Provide the [x, y] coordinate of the cell's center where the given text is located.  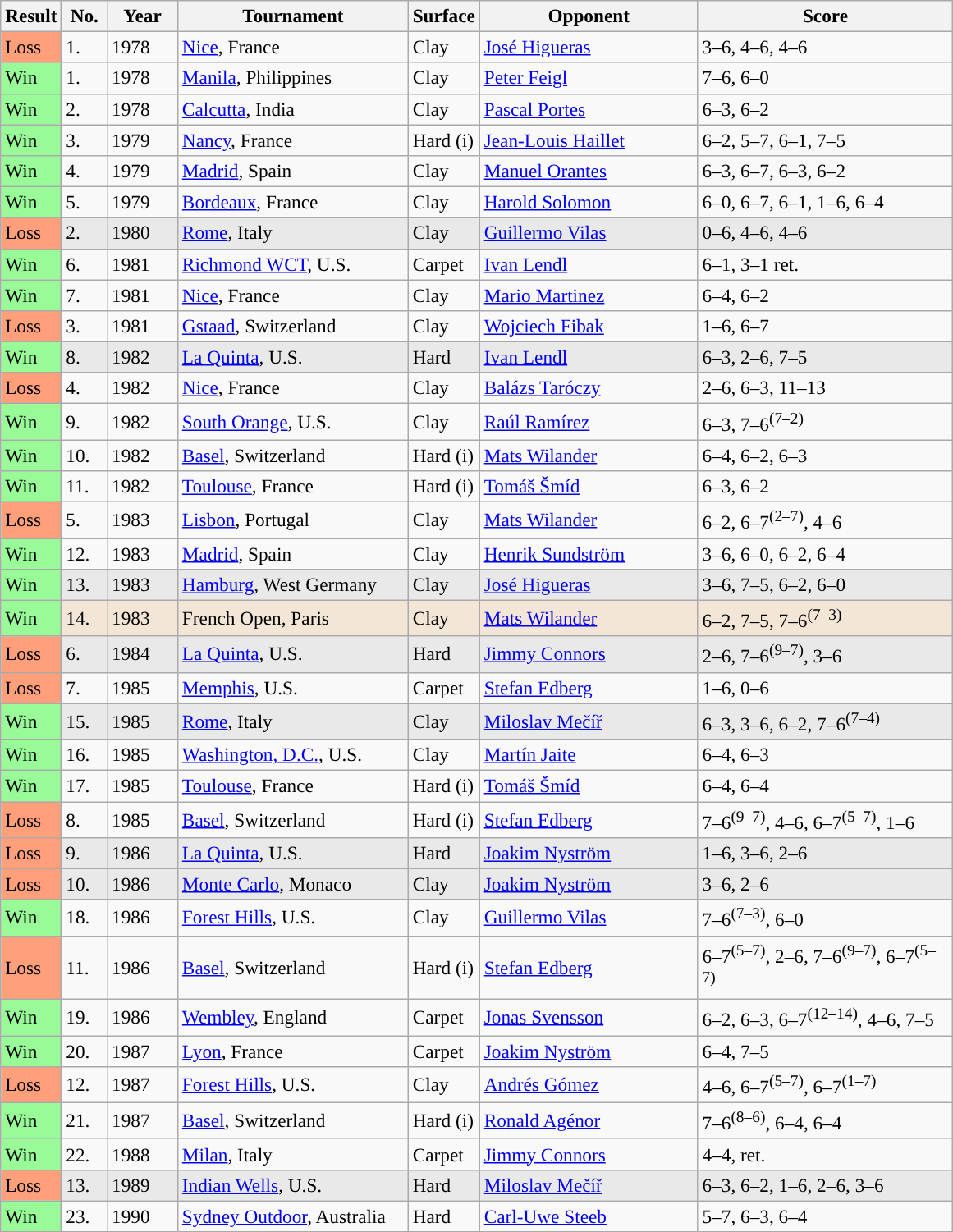
1–6, 6–7 [826, 326]
7–6(9–7), 4–6, 6–7(5–7), 1–6 [826, 819]
Tournament [292, 16]
French Open, Paris [292, 618]
2–6, 7–6(9–7), 3–6 [826, 654]
3–6, 7–5, 6–2, 6–0 [826, 584]
6–4, 6–3 [826, 755]
16. [85, 755]
Memphis, U.S. [292, 688]
Lisbon, Portugal [292, 520]
Peter Feigl [589, 78]
23. [85, 1216]
Score [826, 16]
6–3, 7–6(7–2) [826, 421]
Surface [443, 16]
6–0, 6–7, 6–1, 1–6, 6–4 [826, 202]
Hamburg, West Germany [292, 584]
Richmond WCT, U.S. [292, 264]
Jonas Svensson [589, 1017]
6–2, 7–5, 7–6(7–3) [826, 618]
17. [85, 785]
6–4, 6–4 [826, 785]
Monte Carlo, Monaco [292, 884]
7–6(7–3), 6–0 [826, 918]
0–6, 4–6, 4–6 [826, 233]
3–6, 4–6, 4–6 [826, 47]
7–6, 6–0 [826, 78]
6–4, 6–2, 6–3 [826, 455]
6–2, 5–7, 6–1, 7–5 [826, 140]
Milan, Italy [292, 1154]
4–4, ret. [826, 1154]
18. [85, 918]
1990 [143, 1216]
22. [85, 1154]
Wojciech Fibak [589, 326]
Harold Solomon [589, 202]
6–1, 3–1 ret. [826, 264]
14. [85, 618]
1–6, 3–6, 2–6 [826, 853]
Nancy, France [292, 140]
Martín Jaite [589, 755]
Manila, Philippines [292, 78]
5–7, 6–3, 6–4 [826, 1216]
No. [85, 16]
Wembley, England [292, 1017]
Indian Wells, U.S. [292, 1185]
Henrik Sundström [589, 553]
6–7(5–7), 2–6, 7–6(9–7), 6–7(5–7) [826, 967]
6–4, 6–2 [826, 295]
Result [31, 16]
Gstaad, Switzerland [292, 326]
3–6, 2–6 [826, 884]
6–2, 6–3, 6–7(12–14), 4–6, 7–5 [826, 1017]
21. [85, 1120]
7–6(8–6), 6–4, 6–4 [826, 1120]
6–3, 2–6, 7–5 [826, 357]
Manuel Orantes [589, 171]
Ronald Agénor [589, 1120]
15. [85, 721]
Sydney Outdoor, Australia [292, 1216]
Raúl Ramírez [589, 421]
2–6, 6–3, 11–13 [826, 388]
South Orange, U.S. [292, 421]
Year [143, 16]
1984 [143, 654]
4–6, 6–7(5–7), 6–7(1–7) [826, 1084]
Calcutta, India [292, 109]
6–3, 6–7, 6–3, 6–2 [826, 171]
6–3, 3–6, 6–2, 7–6(7–4) [826, 721]
Pascal Portes [589, 109]
Jean-Louis Haillet [589, 140]
Balázs Taróczy [589, 388]
Carl-Uwe Steeb [589, 1216]
Bordeaux, France [292, 202]
1988 [143, 1154]
1980 [143, 233]
1–6, 0–6 [826, 688]
19. [85, 1017]
6–3, 6–2, 1–6, 2–6, 3–6 [826, 1185]
Andrés Gómez [589, 1084]
6–2, 6–7(2–7), 4–6 [826, 520]
1989 [143, 1185]
Mario Martinez [589, 295]
20. [85, 1051]
3–6, 6–0, 6–2, 6–4 [826, 553]
6–4, 7–5 [826, 1051]
Lyon, France [292, 1051]
Washington, D.C., U.S. [292, 755]
Opponent [589, 16]
